Return the [X, Y] coordinate for the center point of the cell that contains the specified text.  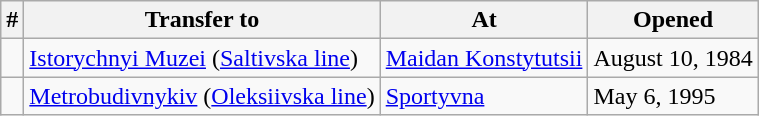
Metrobudivnykiv (Oleksiivska line) [202, 96]
August 10, 1984 [673, 58]
May 6, 1995 [673, 96]
Transfer to [202, 20]
Opened [673, 20]
At [484, 20]
Maidan Konstytutsii [484, 58]
Istorychnyi Muzei (Saltivska line) [202, 58]
Sportyvna [484, 96]
# [12, 20]
